Return the (X, Y) coordinate for the center point of the cell that contains the specified text.  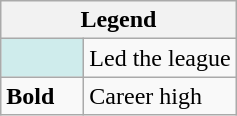
Career high (160, 96)
Legend (118, 20)
Bold (42, 96)
Led the league (160, 58)
